Extract the (x, y) coordinate from the center of the cell holding the provided text.  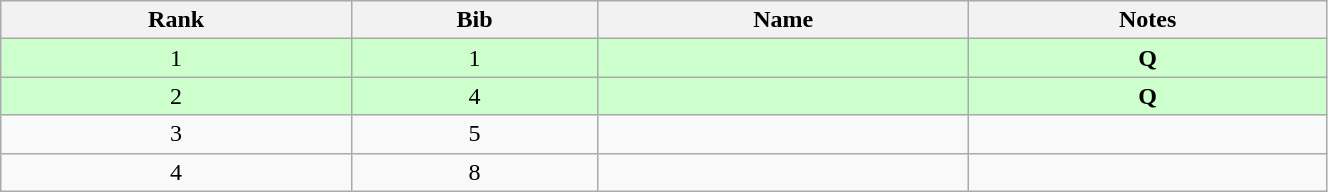
Name (784, 20)
2 (176, 96)
5 (474, 134)
Bib (474, 20)
Notes (1148, 20)
8 (474, 172)
Rank (176, 20)
3 (176, 134)
